Search for the cell housing the specified text and yield its (X, Y) center coordinate. 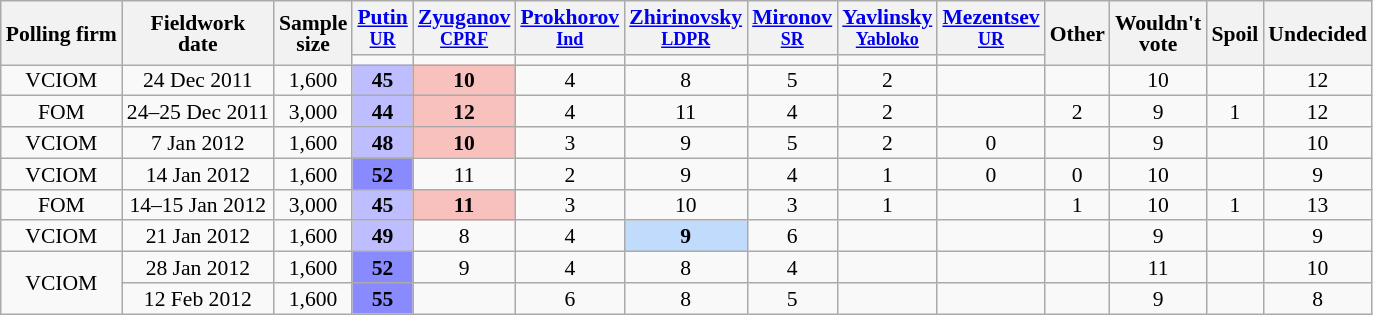
13 (1317, 204)
28 Jan 2012 (198, 268)
14 Jan 2012 (198, 174)
24–25 Dec 2011 (198, 112)
ProkhorovInd (570, 28)
YavlinskyYabloko (887, 28)
24 Dec 2011 (198, 80)
Spoil (1234, 33)
Undecided (1317, 33)
ZyuganovCPRF (464, 28)
Polling firm (62, 33)
21 Jan 2012 (198, 236)
7 Jan 2012 (198, 142)
49 (382, 236)
Wouldn'tvote (1158, 33)
55 (382, 298)
12 Feb 2012 (198, 298)
Fieldworkdate (198, 33)
ZhirinovskyLDPR (686, 28)
PutinUR (382, 28)
14–15 Jan 2012 (198, 204)
Samplesize (313, 33)
MironovSR (792, 28)
48 (382, 142)
MezentsevUR (990, 28)
44 (382, 112)
Other (1078, 33)
